Provide the (X, Y) coordinate of the cell's center where the given text is located.  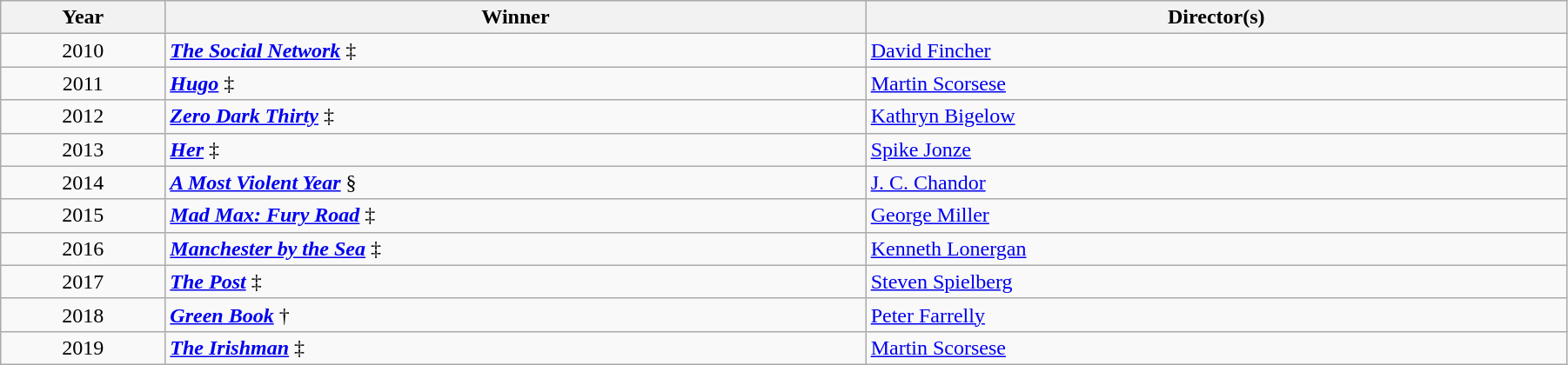
Director(s) (1216, 17)
2017 (84, 282)
2013 (84, 149)
Kenneth Lonergan (1216, 249)
David Fincher (1216, 50)
2016 (84, 249)
Green Book † (515, 315)
Hugo ‡ (515, 83)
A Most Violent Year § (515, 182)
The Post ‡ (515, 282)
Peter Farrelly (1216, 315)
Winner (515, 17)
Her ‡ (515, 149)
Mad Max: Fury Road ‡ (515, 216)
2014 (84, 182)
2015 (84, 216)
2018 (84, 315)
George Miller (1216, 216)
Manchester by the Sea ‡ (515, 249)
Spike Jonze (1216, 149)
The Irishman ‡ (515, 348)
Year (84, 17)
2011 (84, 83)
Steven Spielberg (1216, 282)
2019 (84, 348)
2012 (84, 116)
2010 (84, 50)
Zero Dark Thirty ‡ (515, 116)
The Social Network ‡ (515, 50)
Kathryn Bigelow (1216, 116)
J. C. Chandor (1216, 182)
